Provide the (x, y) coordinate of the cell's center where the given text is located.  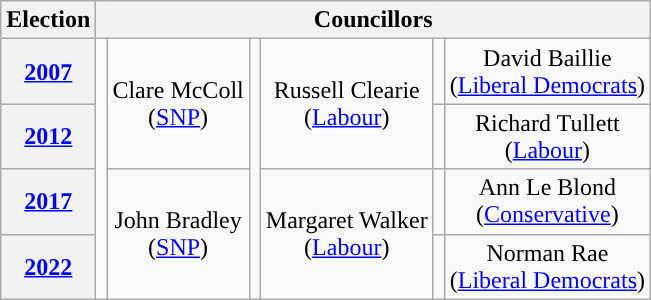
Russell Clearie(Labour) (346, 104)
2017 (48, 202)
David Baillie(Liberal Democrats) (547, 72)
2007 (48, 72)
Richard Tullett(Labour) (547, 136)
2012 (48, 136)
Election (48, 20)
Norman Rae(Liberal Democrats) (547, 266)
John Bradley(SNP) (178, 234)
Councillors (374, 20)
Margaret Walker(Labour) (346, 234)
Clare McColl(SNP) (178, 104)
Ann Le Blond(Conservative) (547, 202)
2022 (48, 266)
